Locate the cell with the specified text and output its [x, y] center coordinate. 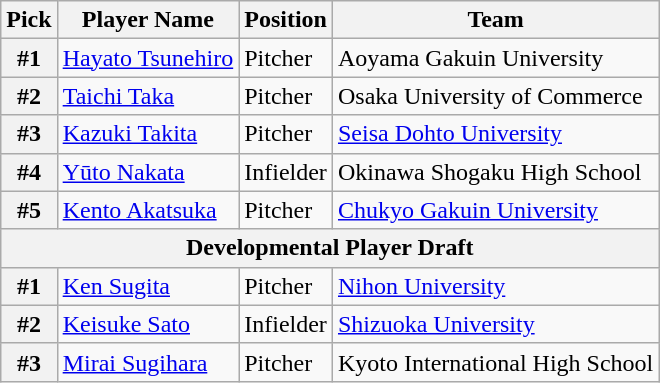
Kazuki Takita [148, 134]
#5 [29, 210]
Osaka University of Commerce [495, 96]
Seisa Dohto University [495, 134]
Hayato Tsunehiro [148, 58]
Mirai Sugihara [148, 362]
Shizuoka University [495, 324]
Pick [29, 20]
Kyoto International High School [495, 362]
Aoyama Gakuin University [495, 58]
Chukyo Gakuin University [495, 210]
Nihon University [495, 286]
Taichi Taka [148, 96]
Kento Akatsuka [148, 210]
Keisuke Sato [148, 324]
Position [286, 20]
Player Name [148, 20]
Okinawa Shogaku High School [495, 172]
Team [495, 20]
Ken Sugita [148, 286]
Yūto Nakata [148, 172]
Developmental Player Draft [330, 248]
#4 [29, 172]
